Return (X, Y) of the center of cell containing provided text 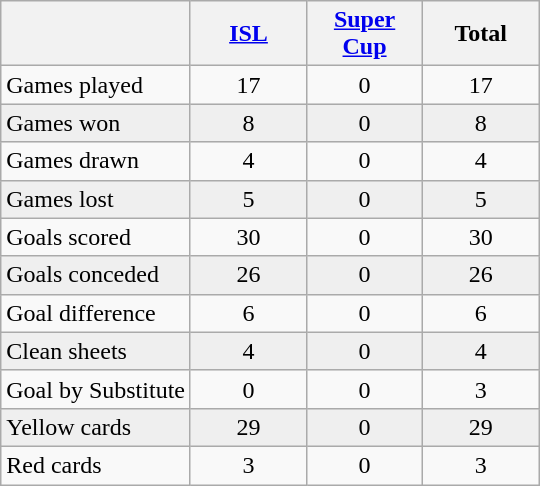
Clean sheets (96, 351)
Goals scored (96, 237)
Games won (96, 123)
Goal by Substitute (96, 389)
Games lost (96, 199)
Super Cup (365, 34)
Red cards (96, 465)
Yellow cards (96, 427)
Total (481, 34)
ISL (248, 34)
Games played (96, 85)
Goals conceded (96, 275)
Goal difference (96, 313)
Games drawn (96, 161)
